Search for the cell housing the specified text and yield its [x, y] center coordinate. 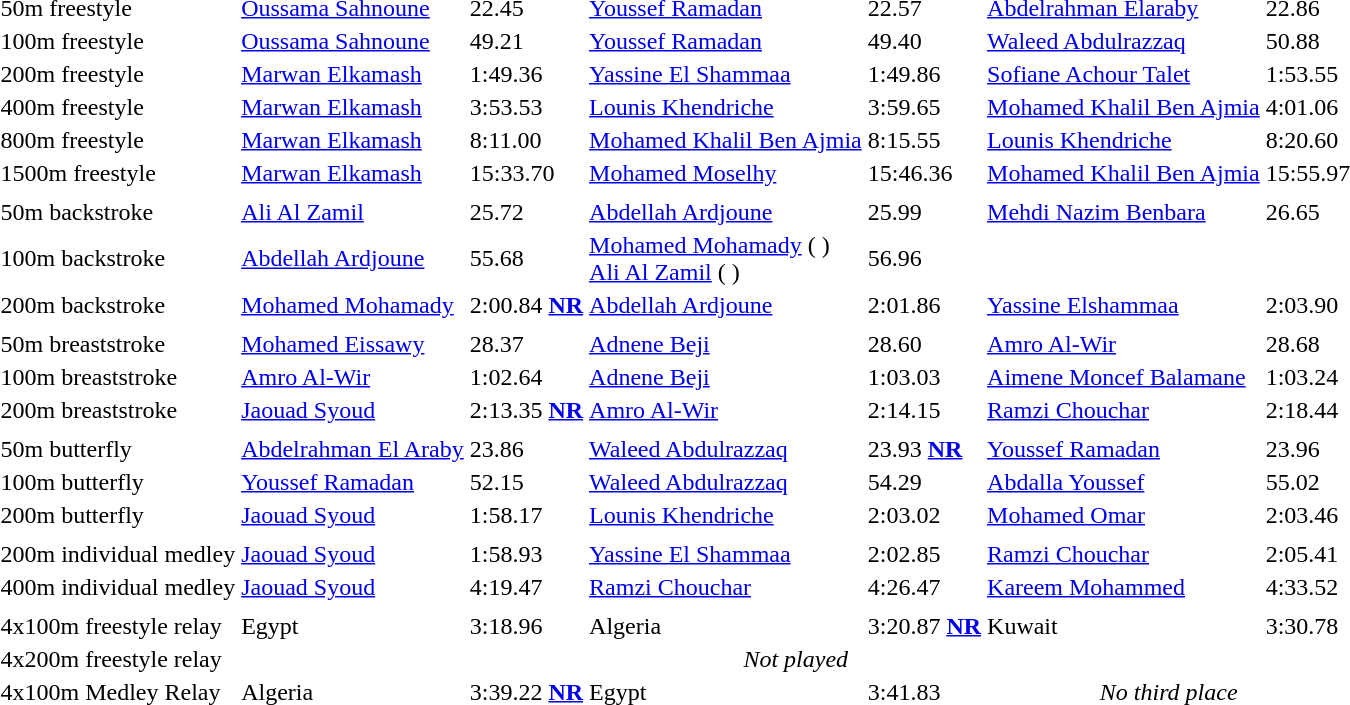
Aimene Moncef Balamane [1124, 377]
3:53.53 [526, 107]
2:02.85 [924, 554]
Ali Al Zamil [353, 212]
56.96 [924, 258]
1:03.03 [924, 377]
54.29 [924, 482]
15:33.70 [526, 173]
25.99 [924, 212]
2:03.02 [924, 515]
49.40 [924, 41]
Mohamed Mohamady ( ) Ali Al Zamil ( ) [726, 258]
2:01.86 [924, 305]
Kareem Mohammed [1124, 587]
2:14.15 [924, 410]
Mohamed Mohamady [353, 305]
1:49.86 [924, 74]
55.68 [526, 258]
2:13.35 NR [526, 410]
Mehdi Nazim Benbara [1124, 212]
3:59.65 [924, 107]
Sofiane Achour Talet [1124, 74]
1:02.64 [526, 377]
28.60 [924, 344]
4:19.47 [526, 587]
3:18.96 [526, 626]
Yassine Elshammaa [1124, 305]
Abdalla Youssef [1124, 482]
3:20.87 NR [924, 626]
49.21 [526, 41]
1:58.93 [526, 554]
Algeria [726, 626]
1:58.17 [526, 515]
15:46.36 [924, 173]
Kuwait [1124, 626]
Egypt [353, 626]
28.37 [526, 344]
23.93 NR [924, 449]
Mohamed Moselhy [726, 173]
Oussama Sahnoune [353, 41]
Abdelrahman El Araby [353, 449]
23.86 [526, 449]
1:49.36 [526, 74]
Mohamed Omar [1124, 515]
4:26.47 [924, 587]
2:00.84 NR [526, 305]
25.72 [526, 212]
8:15.55 [924, 140]
Mohamed Eissawy [353, 344]
52.15 [526, 482]
8:11.00 [526, 140]
